Find where the given text appears and provide that cell's center as [X, Y] coordinate. 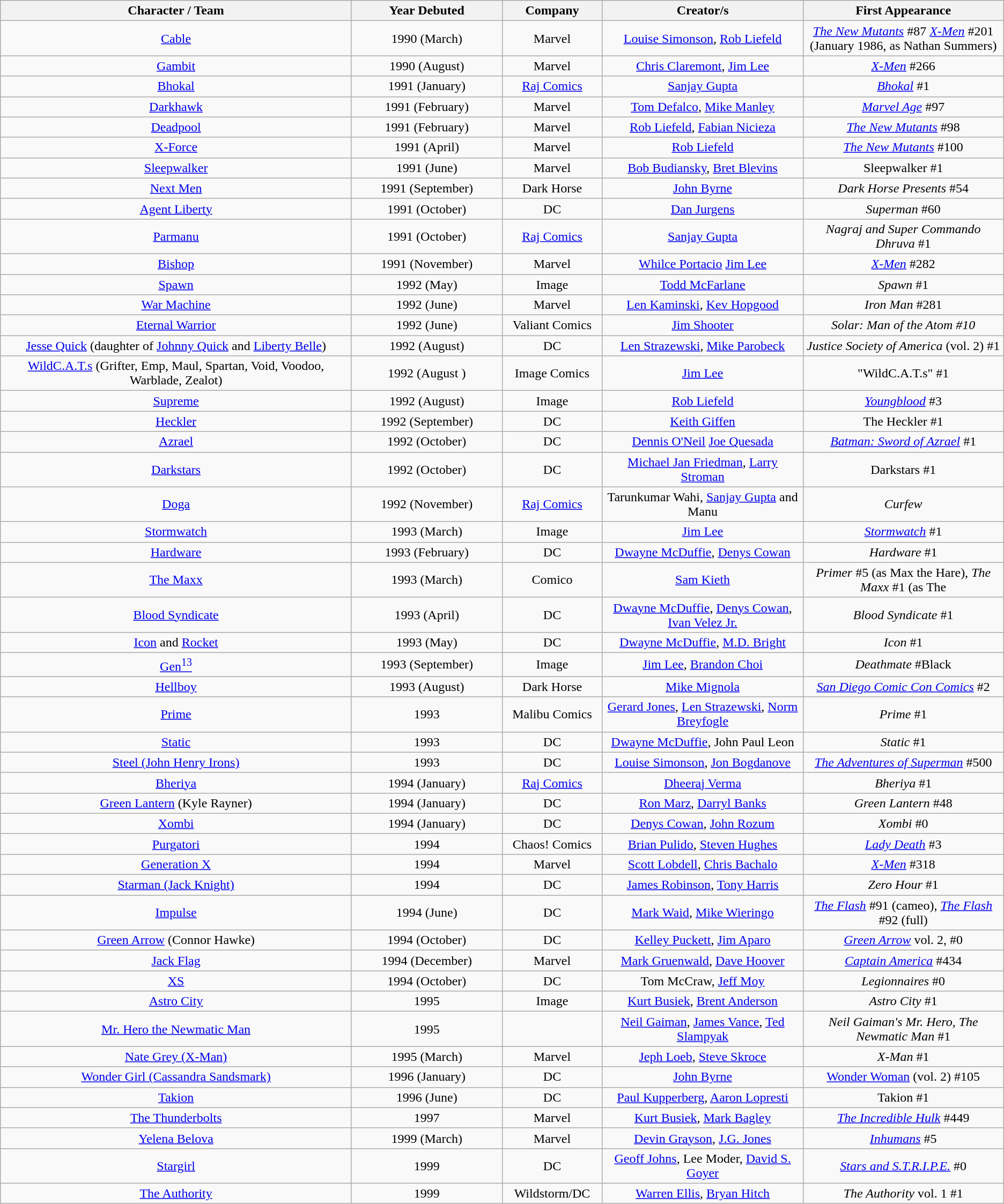
Kurt Busiek, Mark Bagley [703, 1118]
Dan Jurgens [703, 209]
San Diego Comic Con Comics #2 [903, 687]
X-Men #266 [903, 66]
1993 (February) [427, 552]
Stars and S.T.R.I.P.E. #0 [903, 1165]
1991 (April) [427, 147]
Bheriya #1 [903, 783]
Character / Team [176, 11]
Eternal Warrior [176, 325]
1990 (March) [427, 39]
Steel (John Henry Irons) [176, 762]
Bishop [176, 264]
The New Mutants #87 X-Men #201 (January 1986, as Nathan Summers) [903, 39]
Tom Defalco, Mike Manley [703, 107]
Nagraj and Super Commando Dhruva #1 [903, 236]
Green Arrow (Connor Hawke) [176, 940]
Sleepwalker #1 [903, 168]
Bhokal #1 [903, 86]
Agent Liberty [176, 209]
Static #1 [903, 742]
1991 (September) [427, 188]
Chaos! Comics [552, 844]
Hardware [176, 552]
Green Lantern #48 [903, 803]
1992 (November) [427, 504]
Youngblood #3 [903, 401]
Next Men [176, 188]
Supreme [176, 401]
Stargirl [176, 1165]
Gerard Jones, Len Strazewski, Norm Breyfogle [703, 714]
1994 (December) [427, 961]
Xombi #0 [903, 823]
Sam Kieth [703, 580]
1993 (May) [427, 642]
1992 (August ) [427, 373]
Mr. Hero the Newmatic Man [176, 1029]
Doga [176, 504]
Dwayne McDuffie, M.D. Bright [703, 642]
Static [176, 742]
Geoff Johns, Lee Moder, David S. Goyer [703, 1165]
Dwayne McDuffie, Denys Cowan [703, 552]
Mark Gruenwald, Dave Hoover [703, 961]
Lady Death #3 [903, 844]
1993 (August) [427, 687]
Purgatori [176, 844]
Superman #60 [903, 209]
Mark Waid, Mike Wieringo [703, 912]
Tarunkumar Wahi, Sanjay Gupta and Manu [703, 504]
Starman (Jack Knight) [176, 885]
The Authority vol. 1 #1 [903, 1193]
Comico [552, 580]
The Thunderbolts [176, 1118]
Neil Gaiman's Mr. Hero, The Newmatic Man #1 [903, 1029]
1997 [427, 1118]
1992 (May) [427, 285]
X-Force [176, 147]
Valiant Comics [552, 325]
Generation X [176, 864]
Inhumans #5 [903, 1138]
Takion #1 [903, 1097]
1990 (August) [427, 66]
1993 (September) [427, 665]
The Authority [176, 1193]
Prime #1 [903, 714]
Wildstorm/DC [552, 1193]
Bob Budiansky, Bret Blevins [703, 168]
Green Arrow vol. 2, #0 [903, 940]
Impulse [176, 912]
Spawn [176, 285]
1991 (January) [427, 86]
Iron Man #281 [903, 305]
Company [552, 11]
Darkstars #1 [903, 470]
Blood Syndicate [176, 614]
Solar: Man of the Atom #10 [903, 325]
Blood Syndicate #1 [903, 614]
The Adventures of Superman #500 [903, 762]
Devin Grayson, J.G. Jones [703, 1138]
Parmanu [176, 236]
1995 (March) [427, 1057]
The Maxx [176, 580]
Ron Marz, Darryl Banks [703, 803]
Gen13 [176, 665]
Captain America #434 [903, 961]
Jack Flag [176, 961]
Astro City #1 [903, 1001]
The Incredible Hulk #449 [903, 1118]
Xombi [176, 823]
Cable [176, 39]
James Robinson, Tony Harris [703, 885]
Jim Shooter [703, 325]
Spawn #1 [903, 285]
Sleepwalker [176, 168]
Hellboy [176, 687]
Brian Pulido, Steven Hughes [703, 844]
Wonder Girl (Cassandra Sandsmark) [176, 1077]
Azrael [176, 442]
1991 (June) [427, 168]
XS [176, 981]
Tom McCraw, Jeff Moy [703, 981]
"WildC.A.T.s" #1 [903, 373]
Stormwatch #1 [903, 532]
Dheeraj Verma [703, 783]
Bhokal [176, 86]
WildC.A.T.s (Grifter, Emp, Maul, Spartan, Void, Voodoo, Warblade, Zealot) [176, 373]
X-Men #318 [903, 864]
Todd McFarlane [703, 285]
1999 (March) [427, 1138]
War Machine [176, 305]
Len Strazewski, Mike Parobeck [703, 346]
1992 (September) [427, 421]
Warren Ellis, Bryan Hitch [703, 1193]
Jim Lee, Brandon Choi [703, 665]
Darkhawk [176, 107]
The New Mutants #98 [903, 127]
Jesse Quick (daughter of Johnny Quick and Liberty Belle) [176, 346]
1993 (April) [427, 614]
The Heckler #1 [903, 421]
Dwayne McDuffie, Denys Cowan, Ivan Velez Jr. [703, 614]
Dwayne McDuffie, John Paul Leon [703, 742]
Len Kaminski, Kev Hopgood [703, 305]
Zero Hour #1 [903, 885]
Year Debuted [427, 11]
Denys Cowan, John Rozum [703, 823]
Yelena Belova [176, 1138]
Whilce Portacio Jim Lee [703, 264]
Justice Society of America (vol. 2) #1 [903, 346]
Neil Gaiman, James Vance, Ted Slampyak [703, 1029]
Wonder Woman (vol. 2) #105 [903, 1077]
Jeph Loeb, Steve Skroce [703, 1057]
Takion [176, 1097]
Chris Claremont, Jim Lee [703, 66]
The New Mutants #100 [903, 147]
Image Comics [552, 373]
Kelley Puckett, Jim Aparo [703, 940]
Mike Mignola [703, 687]
Paul Kupperberg, Aaron Lopresti [703, 1097]
Bheriya [176, 783]
Primer #5 (as Max the Hare), The Maxx #1 (as The [903, 580]
Nate Grey (X-Man) [176, 1057]
Dark Horse Presents #54 [903, 188]
Louise Simonson, Jon Bogdanove [703, 762]
Green Lantern (Kyle Rayner) [176, 803]
Dennis O'Neil Joe Quesada [703, 442]
Legionnaires #0 [903, 981]
Icon and Rocket [176, 642]
Keith Giffen [703, 421]
Kurt Busiek, Brent Anderson [703, 1001]
1996 (January) [427, 1077]
Hardware #1 [903, 552]
Astro City [176, 1001]
Michael Jan Friedman, Larry Stroman [703, 470]
Malibu Comics [552, 714]
Rob Liefeld, Fabian Nicieza [703, 127]
Creator/s [703, 11]
Heckler [176, 421]
Batman: Sword of Azrael #1 [903, 442]
Icon #1 [903, 642]
Prime [176, 714]
Stormwatch [176, 532]
Marvel Age #97 [903, 107]
1994 (June) [427, 912]
The Flash #91 (cameo), The Flash #92 (full) [903, 912]
Deadpool [176, 127]
Louise Simonson, Rob Liefeld [703, 39]
X-Man #1 [903, 1057]
Deathmate #Black [903, 665]
Curfew [903, 504]
1996 (June) [427, 1097]
Scott Lobdell, Chris Bachalo [703, 864]
First Appearance [903, 11]
Darkstars [176, 470]
Gambit [176, 66]
X-Men #282 [903, 264]
1991 (November) [427, 264]
